Pinpoint the cell where the given text exists, returning its [X, Y] midpoint coordinate. 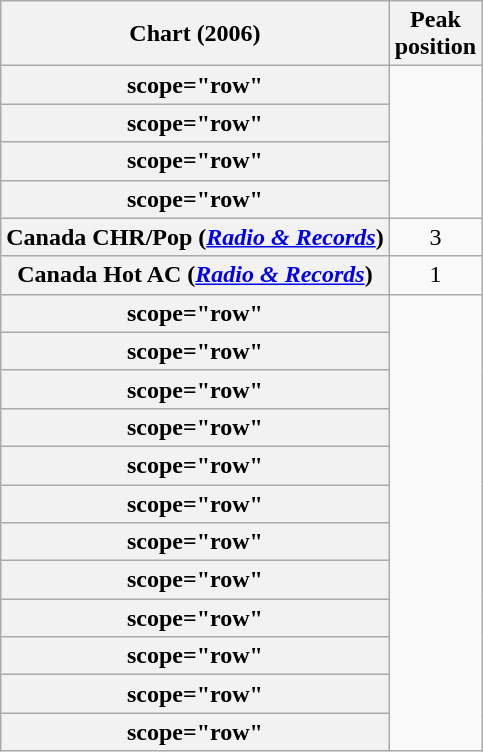
1 [435, 275]
Peakposition [435, 34]
Canada Hot AC (Radio & Records) [195, 275]
Canada CHR/Pop (Radio & Records) [195, 237]
3 [435, 237]
Chart (2006) [195, 34]
